Determine the (x, y) coordinate at the center of the cell enclosing the given text.  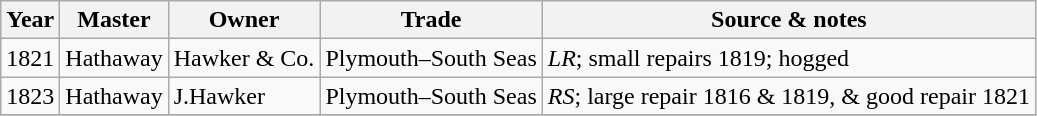
Year (30, 20)
Owner (244, 20)
Trade (431, 20)
Hawker & Co. (244, 58)
Master (114, 20)
RS; large repair 1816 & 1819, & good repair 1821 (788, 96)
1821 (30, 58)
LR; small repairs 1819; hogged (788, 58)
Source & notes (788, 20)
1823 (30, 96)
J.Hawker (244, 96)
